Return the [x, y] coordinate for the center point of the cell that contains the specified text.  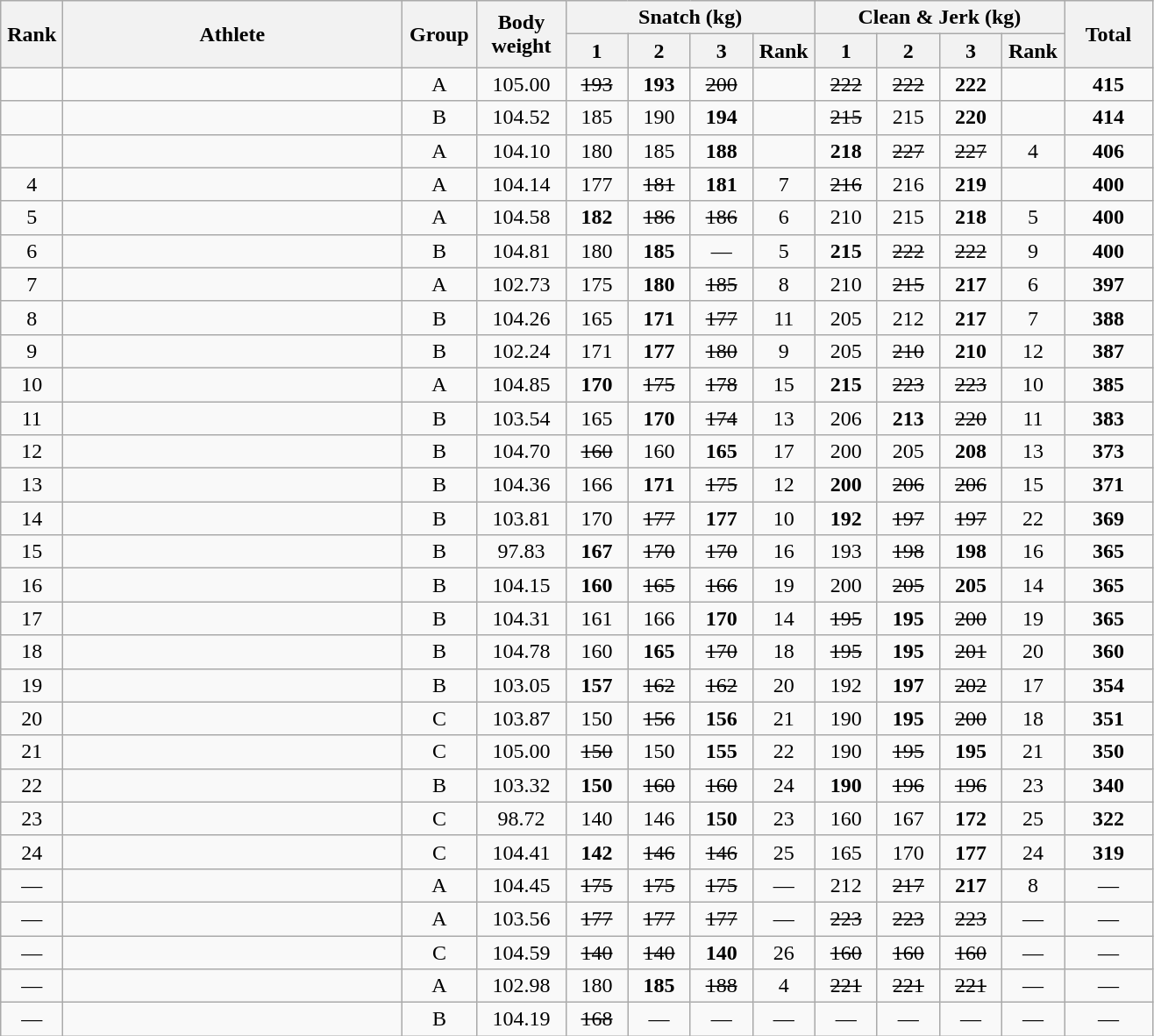
168 [596, 1019]
104.15 [521, 585]
172 [970, 818]
319 [1108, 852]
322 [1108, 818]
104.59 [521, 952]
174 [721, 418]
98.72 [521, 818]
104.10 [521, 151]
Snatch (kg) [690, 18]
360 [1108, 652]
Total [1108, 34]
103.56 [521, 918]
178 [721, 384]
104.41 [521, 852]
371 [1108, 485]
194 [721, 118]
219 [970, 184]
201 [970, 652]
350 [1108, 752]
104.26 [521, 318]
397 [1108, 284]
Group [439, 34]
102.24 [521, 351]
406 [1108, 151]
385 [1108, 384]
182 [596, 218]
104.70 [521, 452]
157 [596, 685]
354 [1108, 685]
202 [970, 685]
383 [1108, 418]
142 [596, 852]
26 [784, 952]
388 [1108, 318]
104.14 [521, 184]
103.81 [521, 518]
351 [1108, 718]
161 [596, 618]
104.81 [521, 251]
104.36 [521, 485]
104.45 [521, 885]
104.85 [521, 384]
103.54 [521, 418]
97.83 [521, 552]
414 [1108, 118]
104.78 [521, 652]
Athlete [232, 34]
103.05 [521, 685]
373 [1108, 452]
369 [1108, 518]
Body weight [521, 34]
387 [1108, 351]
213 [908, 418]
155 [721, 752]
Clean & Jerk (kg) [939, 18]
104.52 [521, 118]
102.98 [521, 986]
103.32 [521, 785]
340 [1108, 785]
102.73 [521, 284]
208 [970, 452]
104.19 [521, 1019]
104.31 [521, 618]
103.87 [521, 718]
104.58 [521, 218]
415 [1108, 84]
